Return the [X, Y] coordinate for the center point of the cell that contains the specified text.  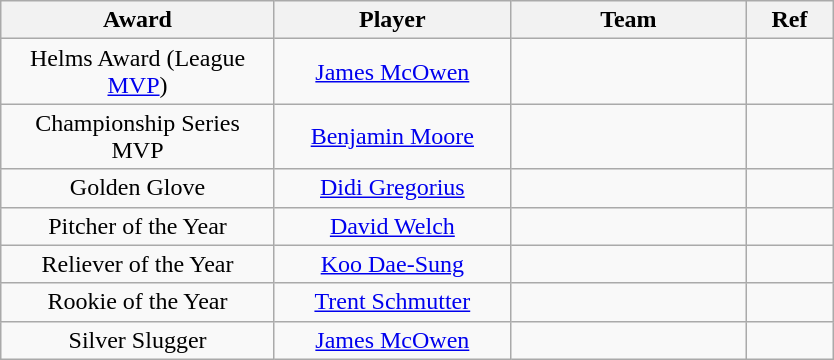
Award [138, 20]
Team [628, 20]
David Welch [392, 226]
Benjamin Moore [392, 136]
Helms Award (League MVP) [138, 72]
Koo Dae-Sung [392, 264]
Golden Glove [138, 188]
Championship Series MVP [138, 136]
Pitcher of the Year [138, 226]
Trent Schmutter [392, 302]
Ref [789, 20]
Player [392, 20]
Reliever of the Year [138, 264]
Rookie of the Year [138, 302]
Didi Gregorius [392, 188]
Silver Slugger [138, 340]
